Detect which cell encompasses the target text, then output its [x, y] center coordinate. 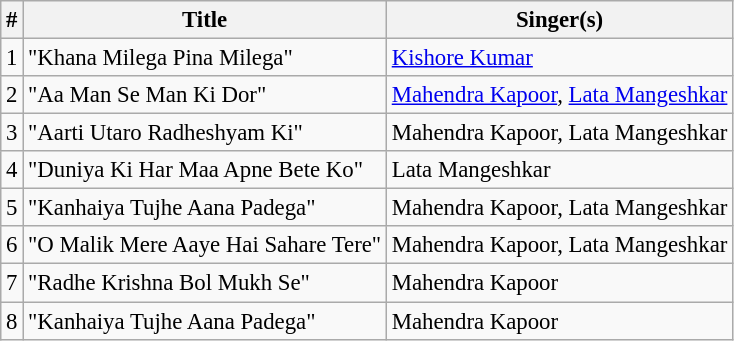
4 [12, 170]
Kishore Kumar [559, 58]
3 [12, 133]
7 [12, 283]
"O Malik Mere Aaye Hai Sahare Tere" [205, 245]
Lata Mangeshkar [559, 170]
"Aarti Utaro Radheshyam Ki" [205, 133]
"Duniya Ki Har Maa Apne Bete Ko" [205, 170]
"Khana Milega Pina Milega" [205, 58]
2 [12, 95]
5 [12, 208]
6 [12, 245]
Title [205, 20]
"Aa Man Se Man Ki Dor" [205, 95]
1 [12, 58]
Singer(s) [559, 20]
"Radhe Krishna Bol Mukh Se" [205, 283]
# [12, 20]
8 [12, 321]
